Capture the cell that displays the provided text and extract its [X, Y] central coordinate. 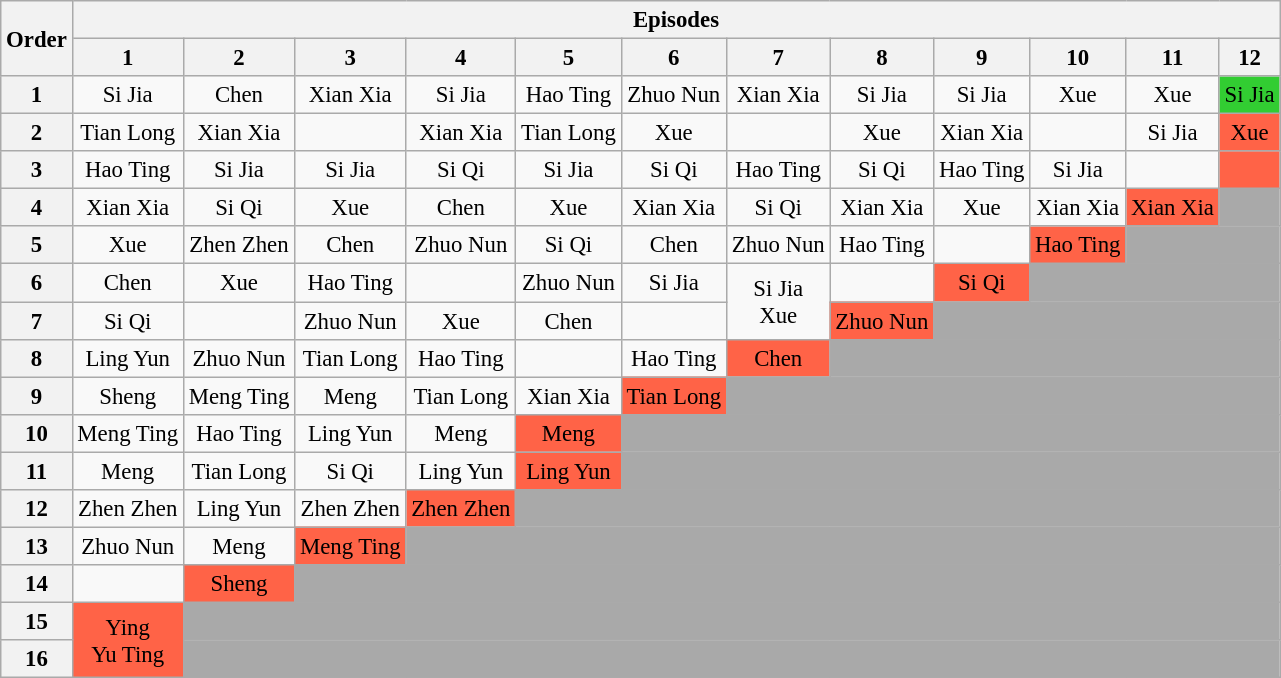
Episodes [676, 20]
Si JiaXue [778, 302]
16 [36, 659]
15 [36, 621]
YingYu Ting [128, 640]
13 [36, 546]
Order [36, 38]
14 [36, 584]
